Extract the (X, Y) coordinate from the center of the cell holding the provided text.  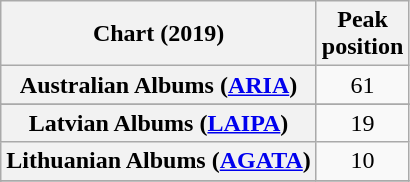
Latvian Albums (LAIPA) (159, 123)
Peakposition (362, 34)
10 (362, 161)
Lithuanian Albums (AGATA) (159, 161)
Australian Albums (ARIA) (159, 85)
61 (362, 85)
19 (362, 123)
Chart (2019) (159, 34)
